Locate the cell with the specified text and output its [X, Y] center coordinate. 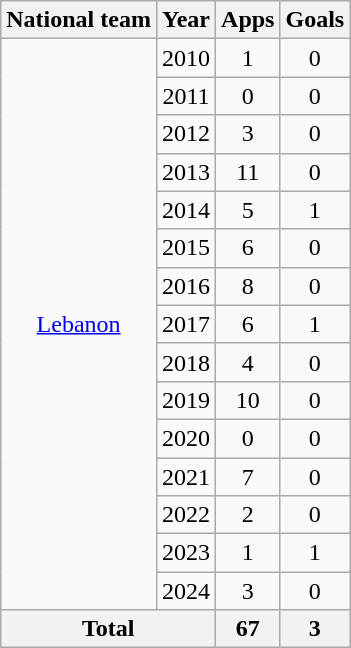
Total [108, 629]
2019 [186, 400]
2 [248, 515]
8 [248, 286]
2015 [186, 248]
10 [248, 400]
7 [248, 477]
2020 [186, 438]
11 [248, 172]
2012 [186, 134]
Goals [315, 20]
2013 [186, 172]
5 [248, 210]
2014 [186, 210]
2018 [186, 362]
2017 [186, 324]
Lebanon [79, 324]
2011 [186, 96]
2010 [186, 58]
2024 [186, 591]
67 [248, 629]
4 [248, 362]
2023 [186, 553]
2016 [186, 286]
2022 [186, 515]
National team [79, 20]
Apps [248, 20]
2021 [186, 477]
Year [186, 20]
